Extract the [x, y] coordinate from the center of the cell holding the provided text.  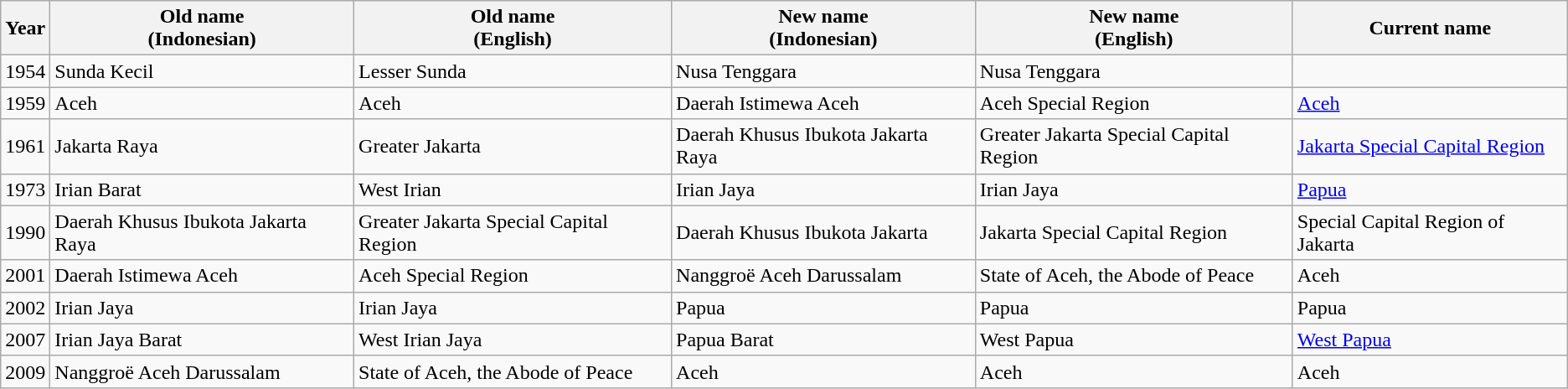
West Irian [513, 189]
Jakarta Raya [203, 146]
New name(English) [1134, 29]
2007 [25, 340]
2001 [25, 276]
Papua Barat [824, 340]
West Irian Jaya [513, 340]
1990 [25, 233]
Daerah Khusus Ibukota Jakarta [824, 233]
1973 [25, 189]
Old name(Indonesian) [203, 29]
Lesser Sunda [513, 71]
2009 [25, 371]
Current name [1430, 29]
Irian Barat [203, 189]
Old name(English) [513, 29]
1959 [25, 103]
2002 [25, 308]
1954 [25, 71]
Year [25, 29]
New name(Indonesian) [824, 29]
1961 [25, 146]
Irian Jaya Barat [203, 340]
Special Capital Region of Jakarta [1430, 233]
Greater Jakarta [513, 146]
Sunda Kecil [203, 71]
